Capture the cell that displays the provided text and extract its [X, Y] central coordinate. 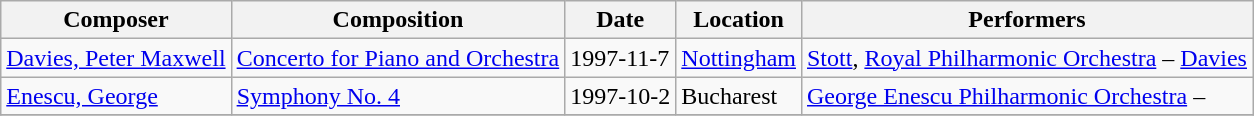
1997-10-2 [620, 96]
Composer [116, 20]
Symphony No. 4 [398, 96]
Davies, Peter Maxwell [116, 58]
Nottingham [739, 58]
Concerto for Piano and Orchestra [398, 58]
Bucharest [739, 96]
Enescu, George [116, 96]
1997-11-7 [620, 58]
Composition [398, 20]
Location [739, 20]
Stott, Royal Philharmonic Orchestra – Davies [1026, 58]
George Enescu Philharmonic Orchestra – [1026, 96]
Performers [1026, 20]
Date [620, 20]
